For the text-containing cell, return its midpoint in (X, Y) coordinate format. 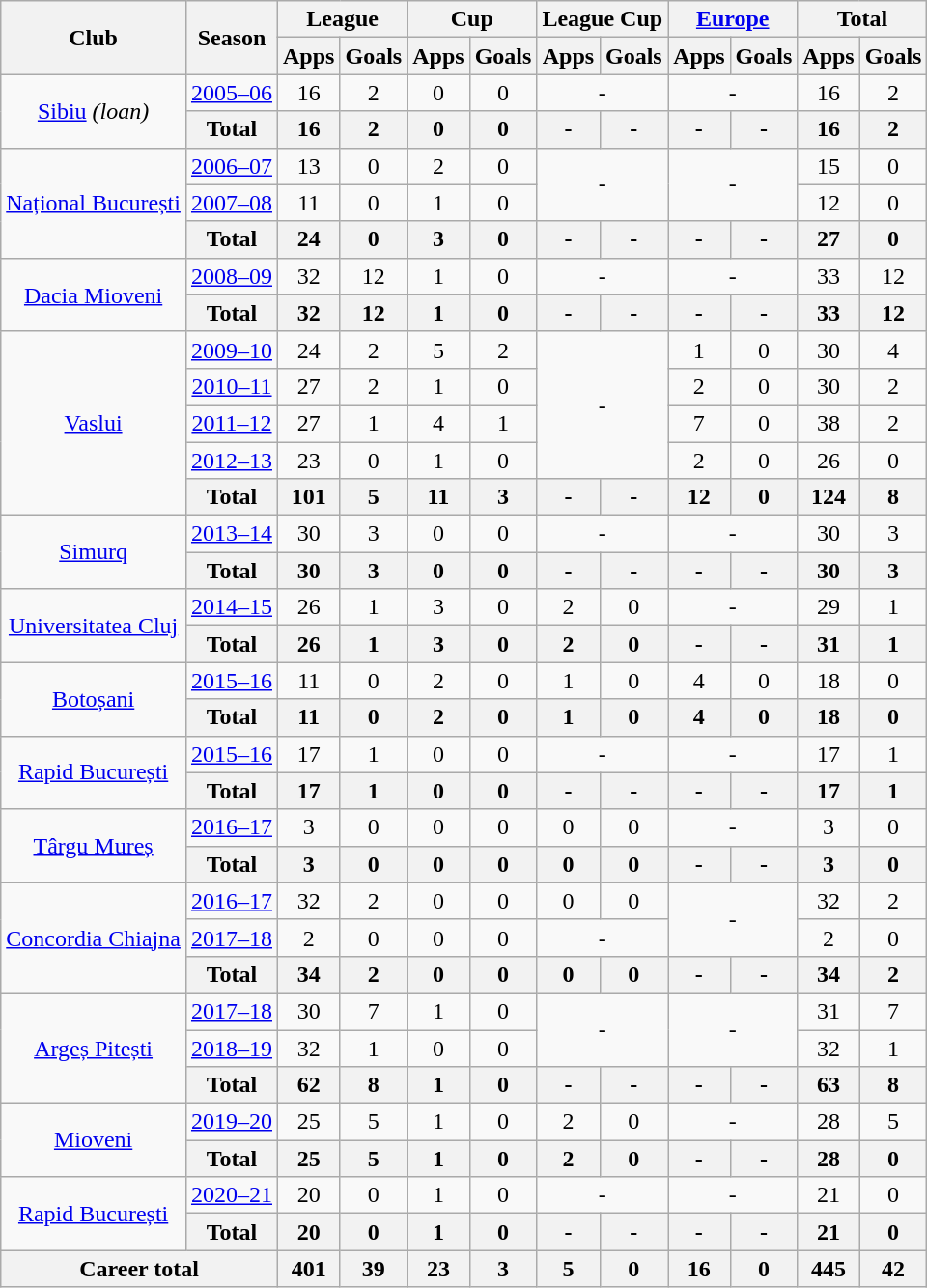
2010–11 (232, 386)
Concordia Chiajna (94, 938)
2005–06 (232, 93)
2012–13 (232, 461)
2011–12 (232, 423)
League Cup (603, 19)
Simurq (94, 552)
13 (309, 166)
Mioveni (94, 1140)
124 (829, 497)
Național București (94, 203)
Career total (139, 1269)
38 (829, 423)
2013–14 (232, 534)
2009–10 (232, 350)
Cup (472, 19)
League (343, 19)
445 (829, 1269)
Club (94, 38)
42 (893, 1269)
Dacia Mioveni (94, 294)
101 (309, 497)
Târgu Mureș (94, 846)
2008–09 (232, 276)
29 (829, 607)
62 (309, 1085)
Universitatea Cluj (94, 626)
2019–20 (232, 1122)
2006–07 (232, 166)
Season (232, 38)
Argeș Pitești (94, 1048)
401 (309, 1269)
Botoșani (94, 699)
Sibiu (loan) (94, 111)
2007–08 (232, 203)
Europe (733, 19)
15 (829, 166)
Vaslui (94, 423)
2020–21 (232, 1195)
63 (829, 1085)
2018–19 (232, 1048)
39 (374, 1269)
2014–15 (232, 607)
